Detect which cell encompasses the target text, then output its (X, Y) center coordinate. 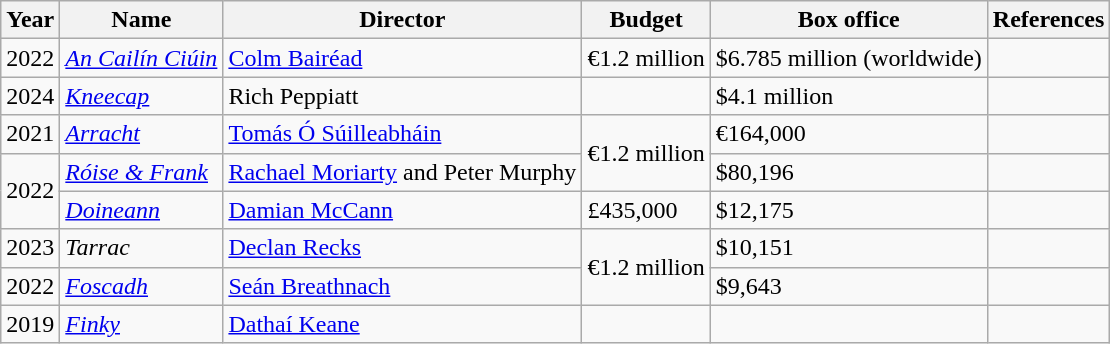
Rachael Moriarty and Peter Murphy (402, 172)
Róise & Frank (142, 172)
Foscadh (142, 286)
2023 (30, 248)
$10,151 (848, 248)
$9,643 (848, 286)
£435,000 (646, 210)
2019 (30, 324)
Colm Bairéad (402, 58)
Kneecap (142, 96)
Tarrac (142, 248)
Dathaí Keane (402, 324)
Arracht (142, 134)
References (1048, 20)
Name (142, 20)
Box office (848, 20)
An Cailín Ciúin (142, 58)
$12,175 (848, 210)
€164,000 (848, 134)
2024 (30, 96)
Director (402, 20)
Doineann (142, 210)
Year (30, 20)
Declan Recks (402, 248)
Budget (646, 20)
Damian McCann (402, 210)
Rich Peppiatt (402, 96)
Tomás Ó Súilleabháin (402, 134)
Finky (142, 324)
$4.1 million (848, 96)
Seán Breathnach (402, 286)
2021 (30, 134)
$80,196 (848, 172)
$6.785 million (worldwide) (848, 58)
